Return [x, y] of the center of cell containing provided text 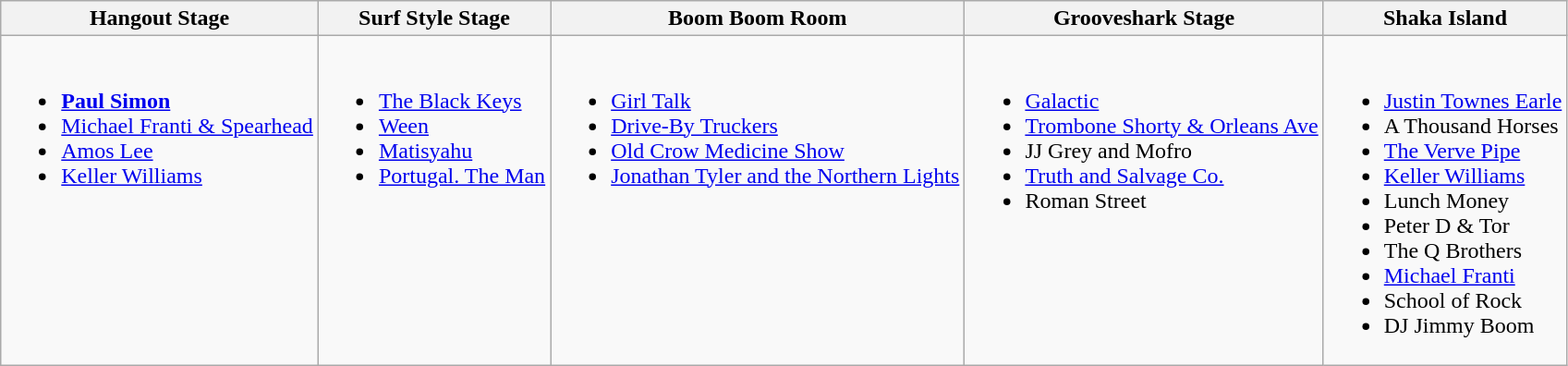
Shaka Island [1445, 18]
Paul SimonMichael Franti & SpearheadAmos LeeKeller Williams [160, 201]
Girl TalkDrive-By TruckersOld Crow Medicine ShowJonathan Tyler and the Northern Lights [758, 201]
Surf Style Stage [434, 18]
Hangout Stage [160, 18]
GalacticTrombone Shorty & Orleans AveJJ Grey and MofroTruth and Salvage Co.Roman Street [1144, 201]
Boom Boom Room [758, 18]
Grooveshark Stage [1144, 18]
Justin Townes EarleA Thousand HorsesThe Verve PipeKeller WilliamsLunch MoneyPeter D & TorThe Q BrothersMichael FrantiSchool of RockDJ Jimmy Boom [1445, 201]
The Black KeysWeenMatisyahuPortugal. The Man [434, 201]
